Find where the given text appears and provide that cell's center as (X, Y) coordinate. 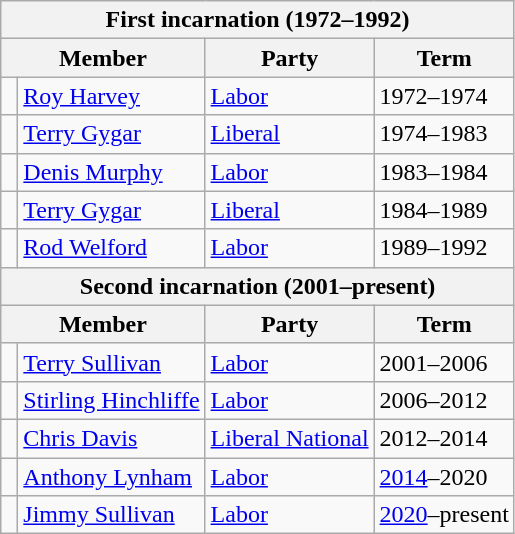
Second incarnation (2001–present) (258, 286)
First incarnation (1972–1992) (258, 20)
1974–1983 (444, 134)
2006–2012 (444, 400)
Chris Davis (112, 438)
1972–1974 (444, 96)
1983–1984 (444, 172)
2001–2006 (444, 362)
Jimmy Sullivan (112, 515)
Terry Sullivan (112, 362)
1984–1989 (444, 210)
Anthony Lynham (112, 477)
Denis Murphy (112, 172)
2020–present (444, 515)
2012–2014 (444, 438)
2014–2020 (444, 477)
Liberal National (290, 438)
Stirling Hinchliffe (112, 400)
Roy Harvey (112, 96)
1989–1992 (444, 248)
Rod Welford (112, 248)
